Determine the (X, Y) coordinate at the center of the cell enclosing the given text.  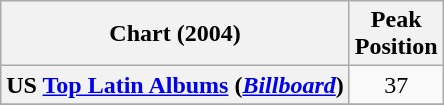
37 (396, 85)
Chart (2004) (176, 34)
US Top Latin Albums (Billboard) (176, 85)
Peak Position (396, 34)
